Find where the given text appears and provide that cell's center as (X, Y) coordinate. 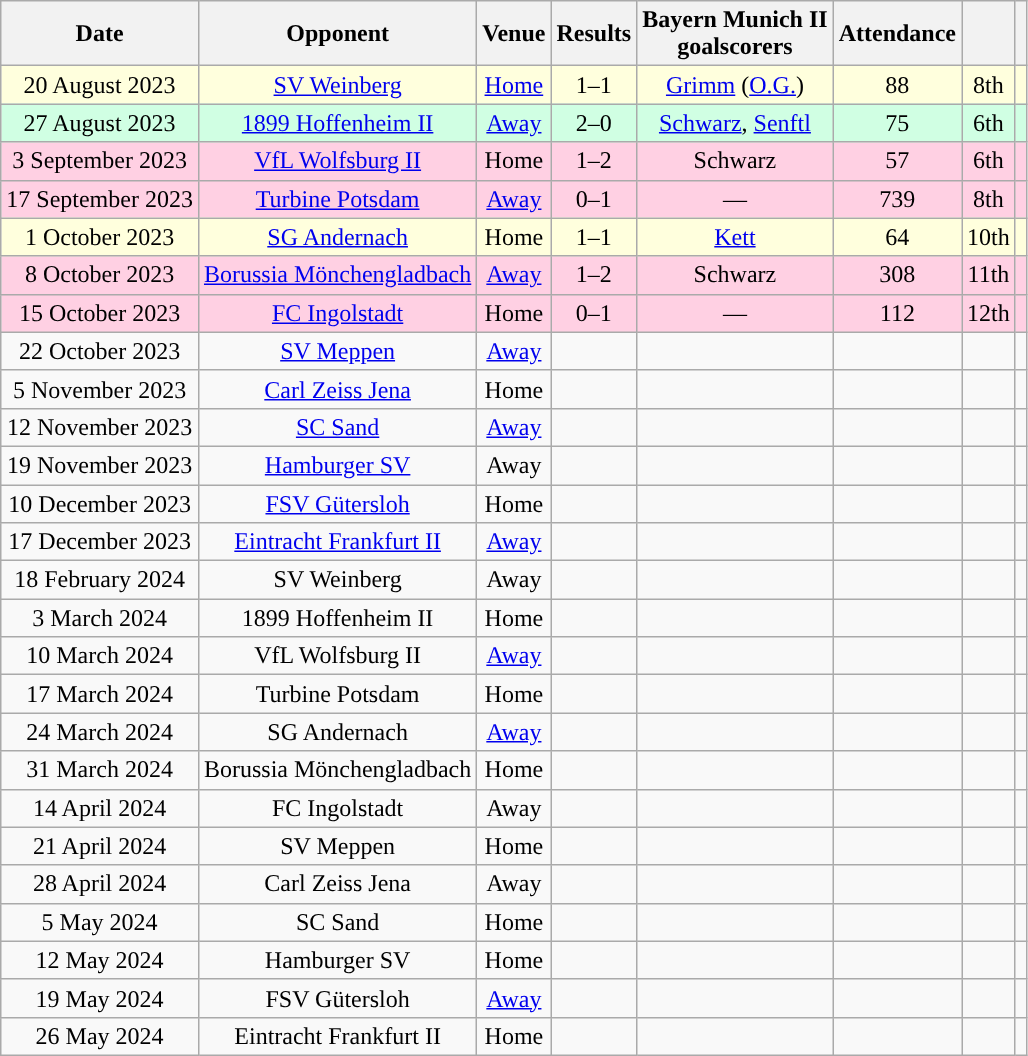
17 September 2023 (100, 199)
31 March 2024 (100, 770)
5 May 2024 (100, 922)
Schwarz, Senftl (735, 123)
17 March 2024 (100, 694)
57 (897, 161)
3 March 2024 (100, 618)
26 May 2024 (100, 1036)
8 October 2023 (100, 275)
22 October 2023 (100, 351)
1 October 2023 (100, 237)
Venue (514, 34)
739 (897, 199)
10 December 2023 (100, 503)
Opponent (337, 34)
12 May 2024 (100, 960)
88 (897, 85)
112 (897, 313)
64 (897, 237)
2–0 (594, 123)
11th (989, 275)
27 August 2023 (100, 123)
28 April 2024 (100, 884)
10th (989, 237)
Grimm (O.G.) (735, 85)
Kett (735, 237)
3 September 2023 (100, 161)
Date (100, 34)
19 May 2024 (100, 998)
Bayern Munich IIgoalscorers (735, 34)
5 November 2023 (100, 389)
Attendance (897, 34)
18 February 2024 (100, 580)
17 December 2023 (100, 542)
15 October 2023 (100, 313)
24 March 2024 (100, 732)
308 (897, 275)
12 November 2023 (100, 427)
Results (594, 34)
20 August 2023 (100, 85)
75 (897, 123)
12th (989, 313)
21 April 2024 (100, 846)
10 March 2024 (100, 656)
14 April 2024 (100, 808)
19 November 2023 (100, 465)
